Search for the cell housing the specified text and yield its (x, y) center coordinate. 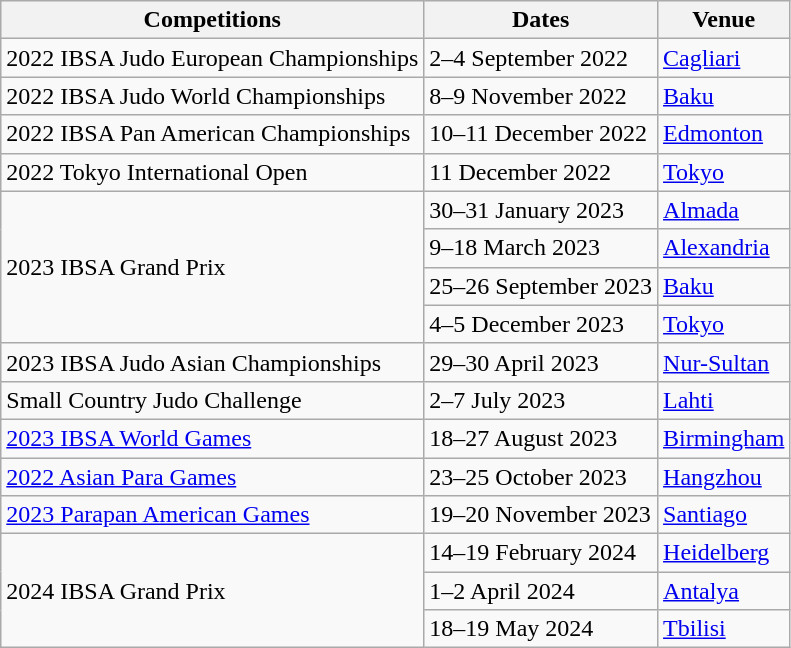
2022 IBSA Pan American Championships (212, 134)
29–30 April 2023 (541, 362)
Alexandria (724, 248)
Competitions (212, 20)
Edmonton (724, 134)
Almada (724, 210)
4–5 December 2023 (541, 324)
14–19 February 2024 (541, 553)
Cagliari (724, 58)
25–26 September 2023 (541, 286)
Lahti (724, 400)
2023 IBSA World Games (212, 438)
Nur-Sultan (724, 362)
Venue (724, 20)
2–4 September 2022 (541, 58)
Hangzhou (724, 477)
Tbilisi (724, 629)
18–27 August 2023 (541, 438)
10–11 December 2022 (541, 134)
Dates (541, 20)
30–31 January 2023 (541, 210)
Small Country Judo Challenge (212, 400)
2022 Asian Para Games (212, 477)
19–20 November 2023 (541, 515)
2022 IBSA Judo World Championships (212, 96)
Antalya (724, 591)
Santiago (724, 515)
9–18 March 2023 (541, 248)
2022 Tokyo International Open (212, 172)
2023 Parapan American Games (212, 515)
18–19 May 2024 (541, 629)
2024 IBSA Grand Prix (212, 591)
Birmingham (724, 438)
2023 IBSA Grand Prix (212, 267)
8–9 November 2022 (541, 96)
Heidelberg (724, 553)
2–7 July 2023 (541, 400)
11 December 2022 (541, 172)
2022 IBSA Judo European Championships (212, 58)
2023 IBSA Judo Asian Championships (212, 362)
1–2 April 2024 (541, 591)
23–25 October 2023 (541, 477)
